Extract the (x, y) coordinate from the center of the cell holding the provided text.  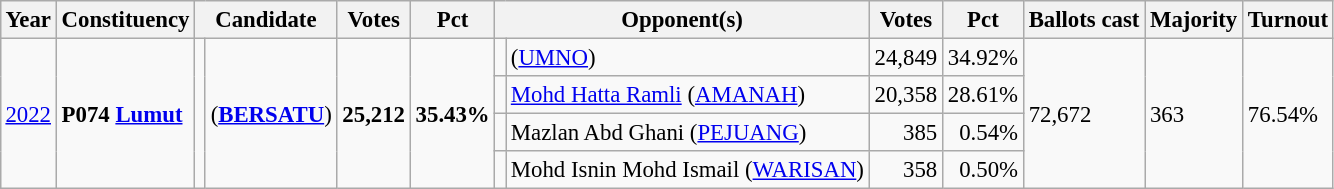
25,212 (374, 113)
28.61% (982, 95)
2022 (28, 113)
363 (1194, 113)
Mohd Isnin Mohd Ismail (WARISAN) (688, 170)
(UMNO) (688, 57)
34.92% (982, 57)
Candidate (266, 20)
20,358 (906, 95)
Opponent(s) (682, 20)
Turnout (1288, 20)
(BERSATU) (271, 113)
358 (906, 170)
Year (28, 20)
72,672 (1084, 113)
Ballots cast (1084, 20)
Majority (1194, 20)
24,849 (906, 57)
76.54% (1288, 113)
0.54% (982, 133)
0.50% (982, 170)
Mohd Hatta Ramli (AMANAH) (688, 95)
Constituency (125, 20)
35.43% (452, 113)
385 (906, 133)
Mazlan Abd Ghani (PEJUANG) (688, 133)
P074 Lumut (125, 113)
